Find where the given text appears and provide that cell's center as [x, y] coordinate. 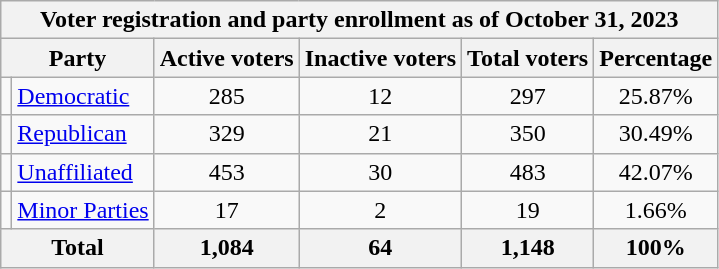
285 [226, 96]
Inactive voters [380, 58]
350 [528, 134]
1,148 [528, 248]
Party [78, 58]
21 [380, 134]
Republican [83, 134]
100% [656, 248]
1,084 [226, 248]
Percentage [656, 58]
Unaffiliated [83, 172]
12 [380, 96]
2 [380, 210]
483 [528, 172]
329 [226, 134]
30.49% [656, 134]
453 [226, 172]
30 [380, 172]
25.87% [656, 96]
19 [528, 210]
Active voters [226, 58]
1.66% [656, 210]
Total [78, 248]
42.07% [656, 172]
Democratic [83, 96]
297 [528, 96]
64 [380, 248]
Voter registration and party enrollment as of October 31, 2023 [360, 20]
Total voters [528, 58]
17 [226, 210]
Minor Parties [83, 210]
